Identify which cell holds the provided text, then report its [X, Y] central coordinate. 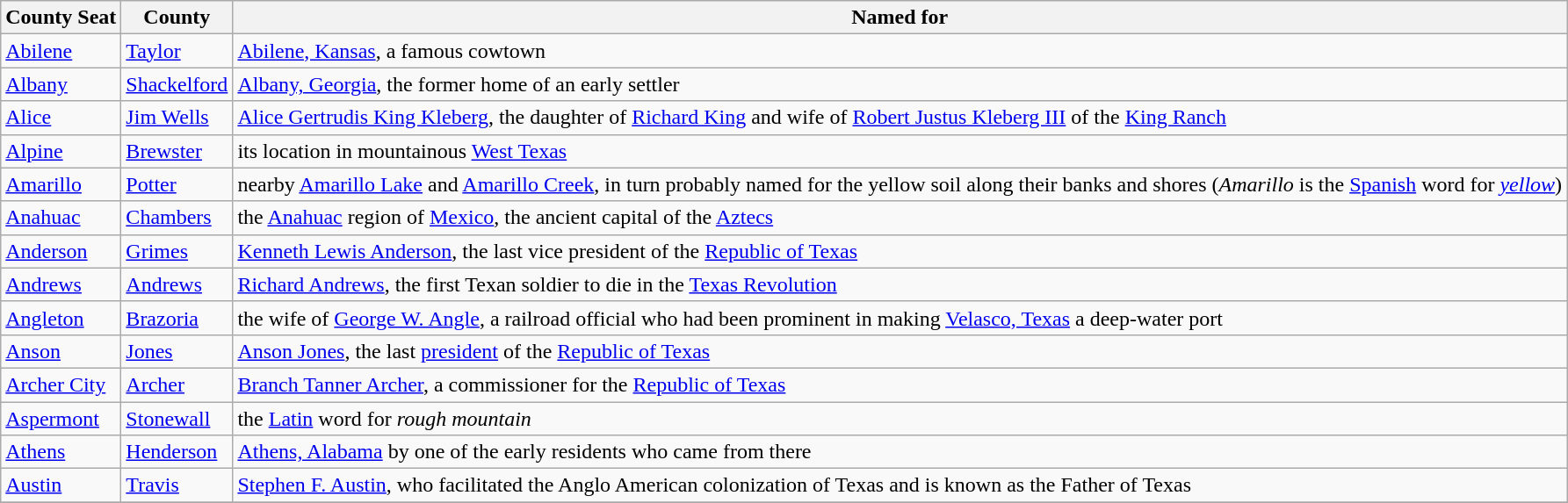
Stonewall [177, 419]
Albany, Georgia, the former home of an early settler [900, 84]
Albany [61, 84]
its location in mountainous West Texas [900, 151]
Stephen F. Austin, who facilitated the Anglo American colonization of Texas and is known as the Father of Texas [900, 485]
Travis [177, 485]
Richard Andrews, the first Texan soldier to die in the Texas Revolution [900, 284]
Shackelford [177, 84]
Angleton [61, 318]
Athens, Alabama by one of the early residents who came from there [900, 452]
Austin [61, 485]
Amarillo [61, 184]
Jim Wells [177, 118]
County Seat [61, 18]
Archer [177, 384]
Alice [61, 118]
Alice Gertrudis King Kleberg, the daughter of Richard King and wife of Robert Justus Kleberg III of the King Ranch [900, 118]
Grimes [177, 251]
Brewster [177, 151]
Branch Tanner Archer, a commissioner for the Republic of Texas [900, 384]
the Latin word for rough mountain [900, 419]
Potter [177, 184]
the Anahuac region of Mexico, the ancient capital of the Aztecs [900, 218]
Anson [61, 351]
Aspermont [61, 419]
Alpine [61, 151]
Abilene, Kansas, a famous cowtown [900, 51]
Anahuac [61, 218]
Abilene [61, 51]
Anson Jones, the last president of the Republic of Texas [900, 351]
Henderson [177, 452]
County [177, 18]
the wife of George W. Angle, a railroad official who had been prominent in making Velasco, Texas a deep-water port [900, 318]
Named for [900, 18]
Archer City [61, 384]
Kenneth Lewis Anderson, the last vice president of the Republic of Texas [900, 251]
Chambers [177, 218]
Anderson [61, 251]
Athens [61, 452]
Jones [177, 351]
Taylor [177, 51]
Brazoria [177, 318]
